For the text-containing cell, return its midpoint in [X, Y] coordinate format. 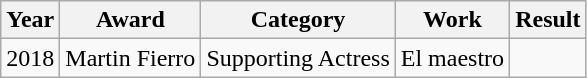
Work [452, 20]
Award [130, 20]
Year [30, 20]
Supporting Actress [298, 58]
Category [298, 20]
El maestro [452, 58]
2018 [30, 58]
Martin Fierro [130, 58]
Result [548, 20]
